Return the (x, y) coordinate for the center point of the cell that contains the specified text.  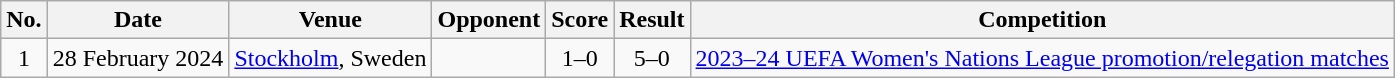
Stockholm, Sweden (330, 58)
5–0 (652, 58)
Result (652, 20)
28 February 2024 (138, 58)
2023–24 UEFA Women's Nations League promotion/relegation matches (1042, 58)
Date (138, 20)
Competition (1042, 20)
1 (24, 58)
Opponent (489, 20)
No. (24, 20)
Score (580, 20)
Venue (330, 20)
1–0 (580, 58)
